Pinpoint the cell where the given text exists, returning its (x, y) midpoint coordinate. 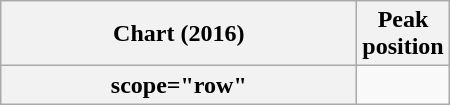
scope="row" (179, 85)
Chart (2016) (179, 34)
Peakposition (403, 34)
